Extract the (x, y) coordinate from the center of the cell holding the provided text.  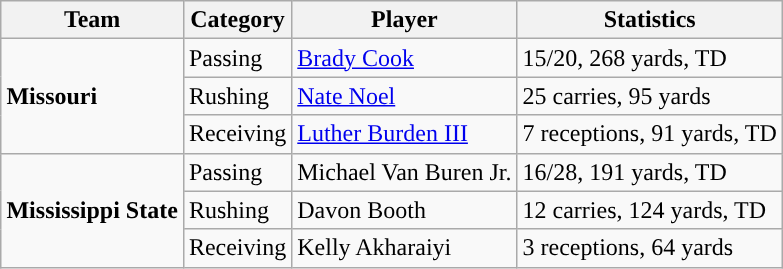
Statistics (650, 20)
Missouri (92, 96)
Kelly Akharaiyi (404, 248)
3 receptions, 64 yards (650, 248)
Mississippi State (92, 210)
Michael Van Buren Jr. (404, 172)
Player (404, 20)
15/20, 268 yards, TD (650, 58)
25 carries, 95 yards (650, 96)
Category (237, 20)
16/28, 191 yards, TD (650, 172)
Davon Booth (404, 210)
Brady Cook (404, 58)
Nate Noel (404, 96)
12 carries, 124 yards, TD (650, 210)
7 receptions, 91 yards, TD (650, 134)
Luther Burden III (404, 134)
Team (92, 20)
